Determine the (X, Y) coordinate at the center of the cell enclosing the given text.  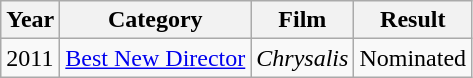
2011 (30, 58)
Result (413, 20)
Best New Director (156, 58)
Year (30, 20)
Film (302, 20)
Nominated (413, 58)
Category (156, 20)
Chrysalis (302, 58)
